Pinpoint the cell where the given text exists, returning its (x, y) midpoint coordinate. 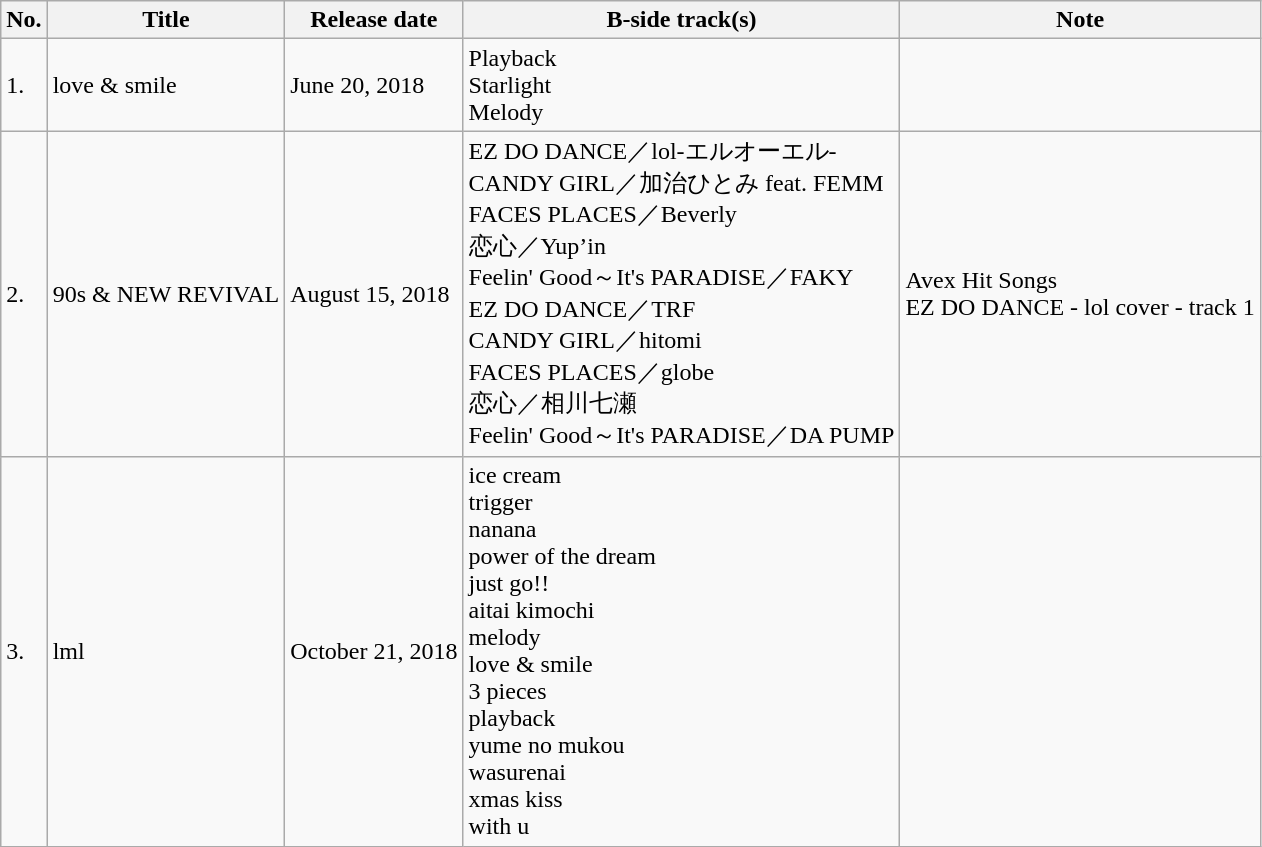
90s & NEW REVIVAL (166, 294)
No. (24, 20)
Release date (374, 20)
Title (166, 20)
2. (24, 294)
lml (166, 652)
B-side track(s) (682, 20)
1. (24, 85)
Avex Hit SongsEZ DO DANCE - lol cover - track 1 (1080, 294)
PlaybackStarlightMelody (682, 85)
Note (1080, 20)
August 15, 2018 (374, 294)
ice creamtriggernananapower of the dreamjust go!!aitai kimochimelodylove & smile3 piecesplaybackyume no mukouwasurenaixmas kisswith u (682, 652)
3. (24, 652)
October 21, 2018 (374, 652)
love & smile (166, 85)
June 20, 2018 (374, 85)
